Capture the cell that displays the provided text and extract its (X, Y) central coordinate. 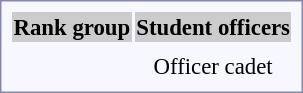
Student officers (214, 27)
Officer cadet (214, 66)
Rank group (72, 27)
